Return (X, Y) of the center of cell containing provided text 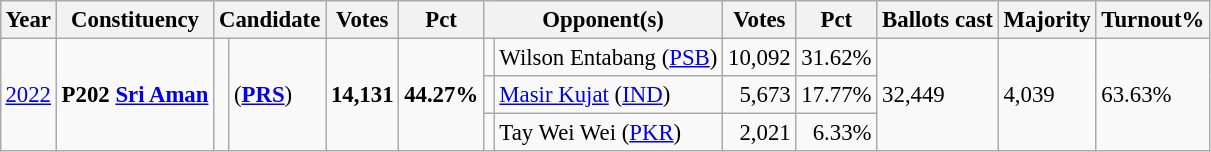
44.27% (442, 94)
31.62% (836, 57)
Candidate (270, 20)
6.33% (836, 133)
17.77% (836, 95)
2,021 (760, 133)
Masir Kujat (IND) (608, 95)
Turnout% (1153, 20)
10,092 (760, 57)
5,673 (760, 95)
Majority (1047, 20)
63.63% (1153, 94)
Opponent(s) (602, 20)
Ballots cast (938, 20)
Wilson Entabang (PSB) (608, 57)
4,039 (1047, 94)
Constituency (134, 20)
32,449 (938, 94)
P202 Sri Aman (134, 94)
2022 (28, 94)
Year (28, 20)
14,131 (362, 94)
(PRS) (278, 94)
Tay Wei Wei (PKR) (608, 133)
